Return the [x, y] coordinate for the center point of the cell that contains the specified text.  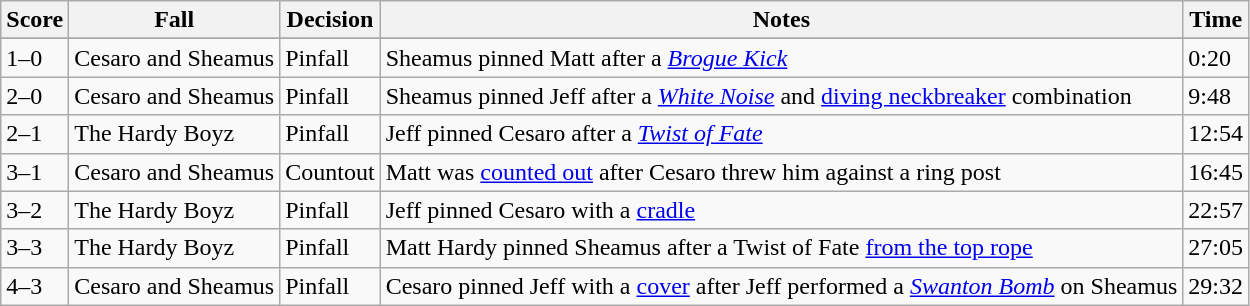
Cesaro pinned Jeff with a cover after Jeff performed a Swanton Bomb on Sheamus [782, 286]
Score [35, 20]
Sheamus pinned Matt after a Brogue Kick [782, 58]
12:54 [1216, 134]
Notes [782, 20]
2–1 [35, 134]
4–3 [35, 286]
Sheamus pinned Jeff after a White Noise and diving neckbreaker combination [782, 96]
Matt was counted out after Cesaro threw him against a ring post [782, 172]
Countout [330, 172]
2–0 [35, 96]
16:45 [1216, 172]
22:57 [1216, 210]
Matt Hardy pinned Sheamus after a Twist of Fate from the top rope [782, 248]
Jeff pinned Cesaro with a cradle [782, 210]
9:48 [1216, 96]
Fall [174, 20]
3–1 [35, 172]
1–0 [35, 58]
3–3 [35, 248]
Time [1216, 20]
0:20 [1216, 58]
Decision [330, 20]
3–2 [35, 210]
27:05 [1216, 248]
Jeff pinned Cesaro after a Twist of Fate [782, 134]
29:32 [1216, 286]
